Output the (X, Y) coordinate of the center of the cell containing the given text.  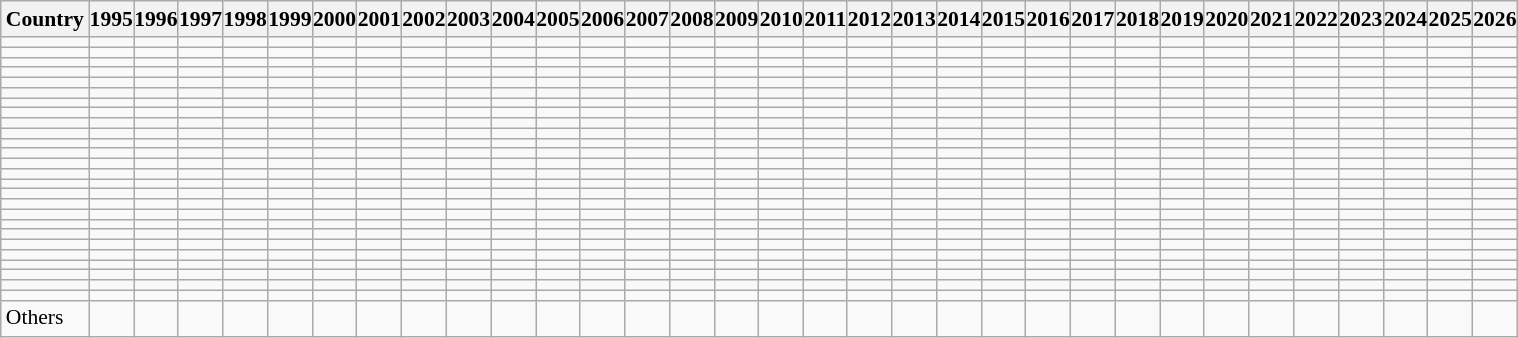
1995 (112, 19)
2025 (1450, 19)
2008 (692, 19)
2026 (1496, 19)
2019 (1182, 19)
2003 (468, 19)
2017 (1092, 19)
2007 (648, 19)
2004 (514, 19)
1999 (290, 19)
2000 (334, 19)
1996 (156, 19)
2012 (870, 19)
2022 (1316, 19)
2020 (1226, 19)
2006 (602, 19)
2024 (1406, 19)
2015 (1004, 19)
2010 (782, 19)
2013 (914, 19)
2005 (558, 19)
2016 (1048, 19)
1997 (200, 19)
2009 (736, 19)
1998 (246, 19)
Country (45, 19)
Others (45, 318)
2014 (958, 19)
2011 (826, 19)
2023 (1360, 19)
2001 (380, 19)
2021 (1272, 19)
2002 (424, 19)
2018 (1138, 19)
